Return [X, Y] of the center of cell containing provided text 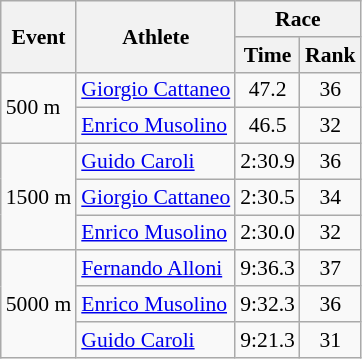
9:32.3 [268, 304]
2:30.9 [268, 162]
500 m [38, 108]
31 [330, 340]
5000 m [38, 304]
37 [330, 269]
Athlete [156, 36]
Event [38, 36]
Rank [330, 55]
34 [330, 197]
47.2 [268, 90]
Time [268, 55]
46.5 [268, 126]
Race [298, 19]
9:21.3 [268, 340]
Fernando Alloni [156, 269]
1500 m [38, 198]
9:36.3 [268, 269]
2:30.0 [268, 233]
2:30.5 [268, 197]
